Provide the (X, Y) coordinate of the cell's center where the given text is located.  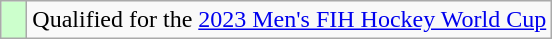
Qualified for the 2023 Men's FIH Hockey World Cup (290, 20)
